From the cell containing the given text, extract its center point as [x, y] coordinate. 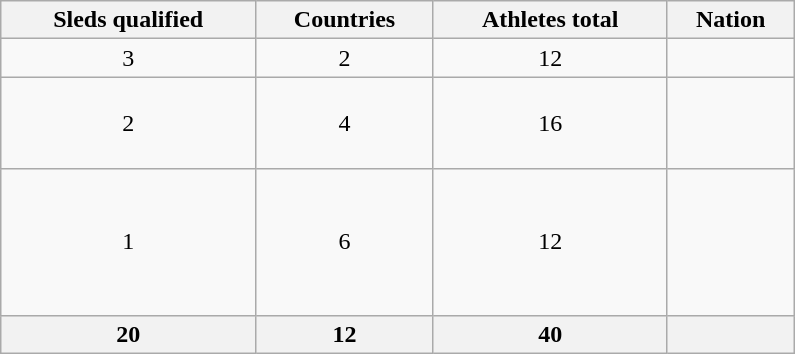
Athletes total [550, 20]
6 [345, 242]
Nation [730, 20]
3 [128, 58]
1 [128, 242]
16 [550, 123]
Countries [345, 20]
40 [550, 334]
4 [345, 123]
20 [128, 334]
Sleds qualified [128, 20]
